Find where the given text appears and provide that cell's center as [X, Y] coordinate. 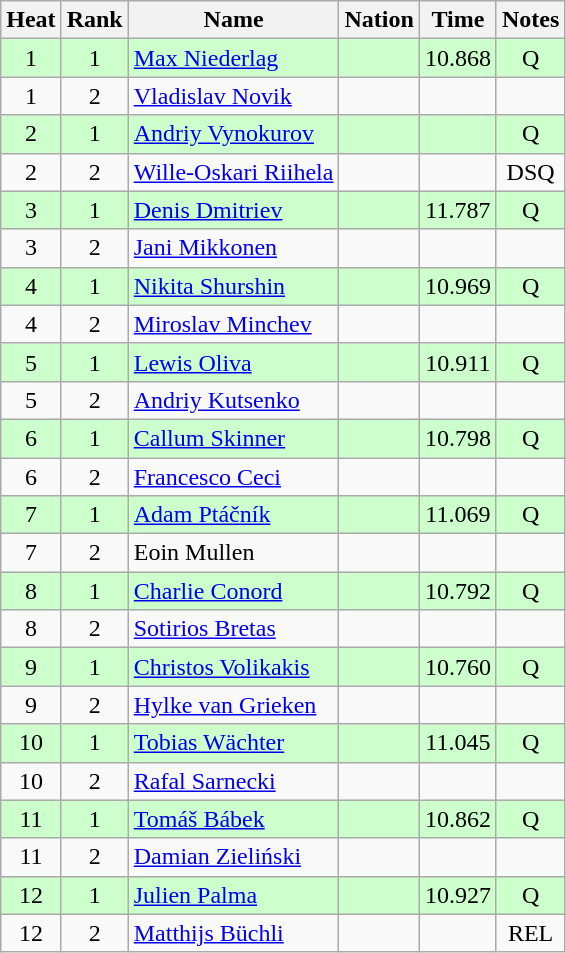
10.792 [458, 591]
Julien Palma [234, 895]
Sotirios Bretas [234, 629]
DSQ [530, 172]
Matthijs Büchli [234, 933]
Francesco Ceci [234, 477]
Denis Dmitriev [234, 210]
10.911 [458, 362]
Damian Zieliński [234, 857]
Name [234, 20]
Notes [530, 20]
Rafal Sarnecki [234, 781]
Charlie Conord [234, 591]
Rank [94, 20]
10.862 [458, 819]
Andriy Kutsenko [234, 400]
Max Niederlag [234, 58]
Jani Mikkonen [234, 248]
10.969 [458, 286]
Wille-Oskari Riihela [234, 172]
10.868 [458, 58]
Tobias Wächter [234, 743]
Callum Skinner [234, 438]
Christos Volikakis [234, 667]
Tomáš Bábek [234, 819]
11.045 [458, 743]
Adam Ptáčník [234, 515]
Heat [31, 20]
Nation [379, 20]
Eoin Mullen [234, 553]
11.069 [458, 515]
11.787 [458, 210]
Miroslav Minchev [234, 324]
REL [530, 933]
Time [458, 20]
10.798 [458, 438]
Lewis Oliva [234, 362]
Andriy Vynokurov [234, 134]
Hylke van Grieken [234, 705]
10.927 [458, 895]
Nikita Shurshin [234, 286]
Vladislav Novik [234, 96]
10.760 [458, 667]
